Find where the given text appears and provide that cell's center as [X, Y] coordinate. 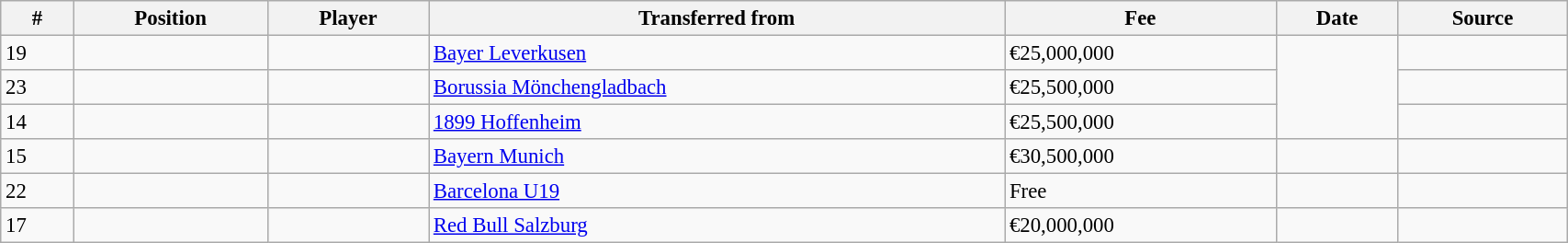
Borussia Mönchengladbach [716, 87]
# [37, 18]
Bayern Munich [716, 156]
Free [1141, 191]
Transferred from [716, 18]
15 [37, 156]
14 [37, 122]
1899 Hoffenheim [716, 122]
23 [37, 87]
Player [347, 18]
Bayer Leverkusen [716, 53]
€20,000,000 [1141, 226]
Barcelona U19 [716, 191]
€25,000,000 [1141, 53]
Date [1337, 18]
€30,500,000 [1141, 156]
17 [37, 226]
19 [37, 53]
Red Bull Salzburg [716, 226]
Position [171, 18]
Source [1483, 18]
Fee [1141, 18]
22 [37, 191]
